Output the [X, Y] coordinate of the center of the cell containing the given text.  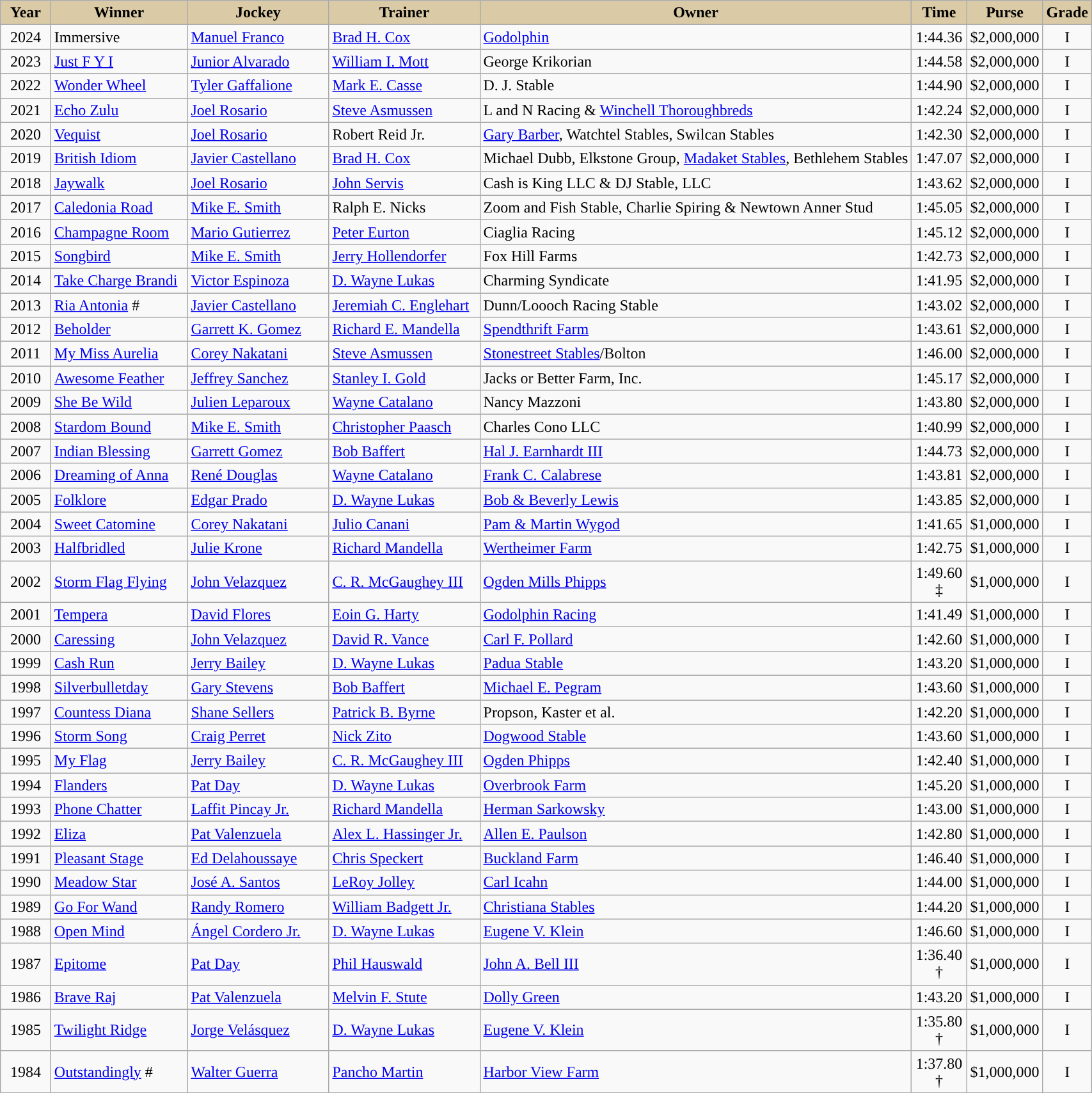
L and N Racing & Winchell Thoroughbreds [696, 110]
Allen E. Paulson [696, 834]
1:45.12 [939, 232]
Alex L. Hassinger Jr. [404, 834]
1:46.60 [939, 931]
2015 [26, 256]
Flanders [119, 785]
She Be Wild [119, 403]
Jaywalk [119, 183]
2023 [26, 61]
Manuel Franco [258, 37]
Beholder [119, 330]
Ángel Cordero Jr. [258, 931]
1992 [26, 834]
Gary Barber, Watchtel Stables, Swilcan Stables [696, 134]
Stanley I. Gold [404, 378]
D. J. Stable [696, 86]
Brave Raj [119, 997]
Awesome Feather [119, 378]
Ogden Phipps [696, 761]
2020 [26, 134]
1:43.00 [939, 810]
Stonestreet Stables/Bolton [696, 354]
2007 [26, 451]
Storm Song [119, 737]
Twilight Ridge [119, 1030]
Julio Canani [404, 524]
1:42.20 [939, 712]
1988 [26, 931]
Eoin G. Harty [404, 614]
1:42.80 [939, 834]
1999 [26, 663]
Folklore [119, 500]
Christopher Paasch [404, 427]
2013 [26, 305]
Songbird [119, 256]
Garrett Gomez [258, 451]
Herman Sarkowsky [696, 810]
Jockey [258, 13]
William I. Mott [404, 61]
2014 [26, 280]
1987 [26, 964]
Echo Zulu [119, 110]
Jerry Hollendorfer [404, 256]
Victor Espinoza [258, 280]
1:45.05 [939, 207]
Buckland Farm [696, 858]
Wertheimer Farm [696, 548]
2019 [26, 159]
1:42.30 [939, 134]
1998 [26, 687]
1:42.40 [939, 761]
1:41.49 [939, 614]
Laffit Pincay Jr. [258, 810]
Phone Chatter [119, 810]
Dogwood Stable [696, 737]
1:42.75 [939, 548]
2002 [26, 581]
Nancy Mazzoni [696, 403]
2017 [26, 207]
Year [26, 13]
Mark E. Casse [404, 86]
Charming Syndicate [696, 280]
Purse [1004, 13]
1:43.61 [939, 330]
1995 [26, 761]
Take Charge Brandi [119, 280]
2022 [26, 86]
Open Mind [119, 931]
1990 [26, 882]
Padua Stable [696, 663]
1:41.95 [939, 280]
Craig Perret [258, 737]
David R. Vance [404, 639]
Junior Alvarado [258, 61]
1:46.40 [939, 858]
1:43.81 [939, 475]
1:43.02 [939, 305]
Ria Antonia # [119, 305]
Frank C. Calabrese [696, 475]
1:47.07 [939, 159]
David Flores [258, 614]
Julie Krone [258, 548]
Indian Blessing [119, 451]
Randy Romero [258, 907]
1:45.17 [939, 378]
2008 [26, 427]
2016 [26, 232]
Pancho Martin [404, 1071]
Wonder Wheel [119, 86]
Caressing [119, 639]
Champagne Room [119, 232]
Zoom and Fish Stable, Charlie Spiring & Newtown Anner Stud [696, 207]
Caledonia Road [119, 207]
George Krikorian [696, 61]
2009 [26, 403]
Epitome [119, 964]
Propson, Kaster et al. [696, 712]
Nick Zito [404, 737]
Hal J. Earnhardt III [696, 451]
1:44.36 [939, 37]
Mario Gutierrez [258, 232]
Stardom Bound [119, 427]
Grade [1067, 13]
Melvin F. Stute [404, 997]
Outstandingly # [119, 1071]
Fox Hill Farms [696, 256]
2021 [26, 110]
Garrett K. Gomez [258, 330]
Pam & Martin Wygod [696, 524]
Peter Eurton [404, 232]
Ralph E. Nicks [404, 207]
1:40.99 [939, 427]
1:35.80 † [939, 1030]
My Flag [119, 761]
Bob & Beverly Lewis [696, 500]
John A. Bell III [696, 964]
2018 [26, 183]
2003 [26, 548]
1:43.62 [939, 183]
1997 [26, 712]
1:45.20 [939, 785]
1991 [26, 858]
Julien Leparoux [258, 403]
Spendthrift Farm [696, 330]
1:42.60 [939, 639]
2011 [26, 354]
Walter Guerra [258, 1071]
Harbor View Farm [696, 1071]
2012 [26, 330]
Time [939, 13]
Ogden Mills Phipps [696, 581]
2004 [26, 524]
Jacks or Better Farm, Inc. [696, 378]
Immersive [119, 37]
2010 [26, 378]
1:42.73 [939, 256]
1:41.65 [939, 524]
Sweet Catomine [119, 524]
Shane Sellers [258, 712]
Phil Hauswald [404, 964]
Storm Flag Flying [119, 581]
1:44.58 [939, 61]
Michael Dubb, Elkstone Group, Madaket Stables, Bethlehem Stables [696, 159]
Jeffrey Sanchez [258, 378]
1:44.00 [939, 882]
Tempera [119, 614]
Silverbulletday [119, 687]
1:43.80 [939, 403]
Edgar Prado [258, 500]
2024 [26, 37]
2001 [26, 614]
Countess Diana [119, 712]
Gary Stevens [258, 687]
1:46.00 [939, 354]
Carl F. Pollard [696, 639]
Owner [696, 13]
Meadow Star [119, 882]
Overbrook Farm [696, 785]
Jorge Velásquez [258, 1030]
Ciaglia Racing [696, 232]
2000 [26, 639]
Go For Wand [119, 907]
Jeremiah C. Englehart [404, 305]
Dolly Green [696, 997]
Tyler Gaffalione [258, 86]
Trainer [404, 13]
Patrick B. Byrne [404, 712]
Dreaming of Anna [119, 475]
Eliza [119, 834]
British Idiom [119, 159]
LeRoy Jolley [404, 882]
Robert Reid Jr. [404, 134]
Cash Run [119, 663]
1994 [26, 785]
John Servis [404, 183]
1:44.90 [939, 86]
Chris Speckert [404, 858]
2006 [26, 475]
Ed Delahoussaye [258, 858]
José A. Santos [258, 882]
Carl Icahn [696, 882]
My Miss Aurelia [119, 354]
1:44.73 [939, 451]
René Douglas [258, 475]
1:37.80 † [939, 1071]
Godolphin [696, 37]
Michael E. Pegram [696, 687]
Just F Y I [119, 61]
Richard E. Mandella [404, 330]
Christiana Stables [696, 907]
Dunn/Loooch Racing Stable [696, 305]
Halfbridled [119, 548]
Winner [119, 13]
1984 [26, 1071]
1993 [26, 810]
William Badgett Jr. [404, 907]
Godolphin Racing [696, 614]
1:44.20 [939, 907]
1989 [26, 907]
Cash is King LLC & DJ Stable, LLC [696, 183]
2005 [26, 500]
1985 [26, 1030]
Pleasant Stage [119, 858]
Vequist [119, 134]
1:42.24 [939, 110]
1:36.40 † [939, 964]
1:49.60 ‡ [939, 581]
Charles Cono LLC [696, 427]
1986 [26, 997]
1:43.85 [939, 500]
1996 [26, 737]
